From the cell containing the given text, extract its center point as (x, y) coordinate. 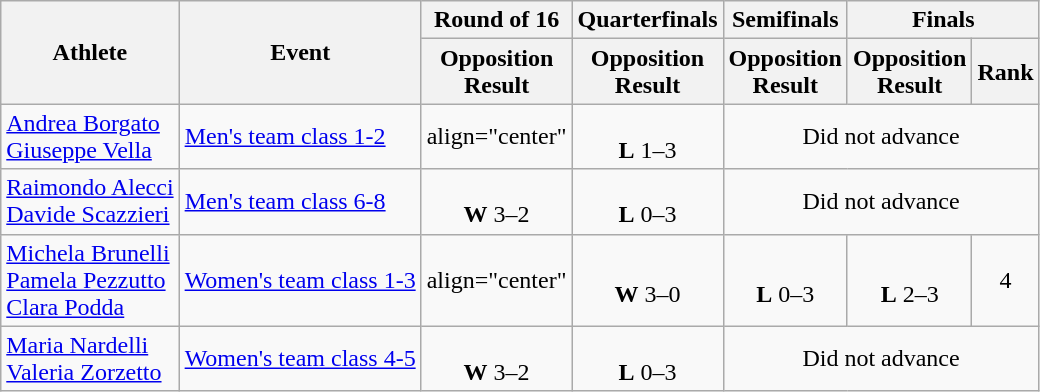
Raimondo AlecciDavide Scazzieri (90, 202)
Women's team class 1-3 (300, 280)
Athlete (90, 52)
Event (300, 52)
Rank (1006, 72)
Andrea BorgatoGiuseppe Vella (90, 136)
Quarterfinals (648, 20)
Men's team class 6-8 (300, 202)
Michela BrunelliPamela PezzuttoClara Podda (90, 280)
Women's team class 4-5 (300, 358)
L 1–3 (648, 136)
Round of 16 (496, 20)
Maria NardelliValeria Zorzetto (90, 358)
4 (1006, 280)
Semifinals (785, 20)
Finals (943, 20)
L 2–3 (909, 280)
W 3–0 (648, 280)
Men's team class 1-2 (300, 136)
